For the text-containing cell, return its midpoint in (X, Y) coordinate format. 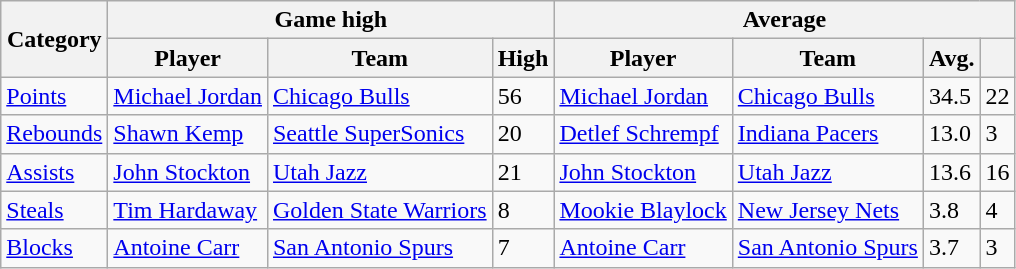
34.5 (952, 96)
Shawn Kemp (188, 134)
Seattle SuperSonics (380, 134)
Steals (54, 210)
13.6 (952, 172)
Detlef Schrempf (643, 134)
Tim Hardaway (188, 210)
Golden State Warriors (380, 210)
Mookie Blaylock (643, 210)
21 (523, 172)
22 (998, 96)
Rebounds (54, 134)
Category (54, 39)
4 (998, 210)
Assists (54, 172)
8 (523, 210)
Points (54, 96)
13.0 (952, 134)
16 (998, 172)
Avg. (952, 58)
3.7 (952, 248)
High (523, 58)
20 (523, 134)
3.8 (952, 210)
Blocks (54, 248)
Average (784, 20)
7 (523, 248)
Indiana Pacers (828, 134)
New Jersey Nets (828, 210)
56 (523, 96)
Game high (331, 20)
